Return the (x, y) coordinate for the center point of the cell that contains the specified text.  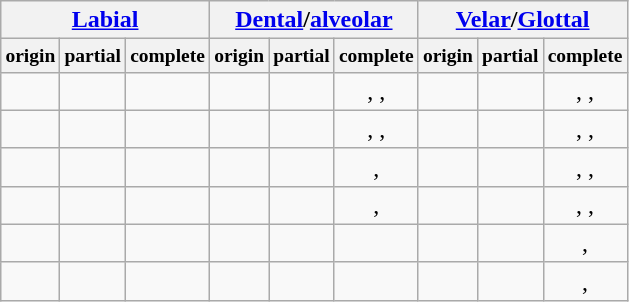
Dental/alveolar (314, 20)
Velar/Glottal (522, 20)
Labial (106, 20)
